Pinpoint the cell where the given text exists, returning its (X, Y) midpoint coordinate. 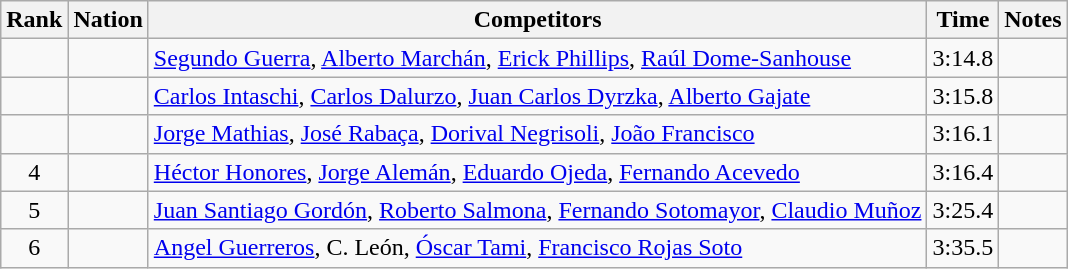
Juan Santiago Gordón, Roberto Salmona, Fernando Sotomayor, Claudio Muñoz (538, 210)
Héctor Honores, Jorge Alemán, Eduardo Ojeda, Fernando Acevedo (538, 172)
Rank (34, 20)
3:16.1 (963, 134)
3:25.4 (963, 210)
Notes (1033, 20)
Angel Guerreros, C. León, Óscar Tami, Francisco Rojas Soto (538, 248)
Competitors (538, 20)
3:15.8 (963, 96)
3:14.8 (963, 58)
6 (34, 248)
3:16.4 (963, 172)
5 (34, 210)
Segundo Guerra, Alberto Marchán, Erick Phillips, Raúl Dome-Sanhouse (538, 58)
Nation (108, 20)
Time (963, 20)
4 (34, 172)
Carlos Intaschi, Carlos Dalurzo, Juan Carlos Dyrzka, Alberto Gajate (538, 96)
3:35.5 (963, 248)
Jorge Mathias, José Rabaça, Dorival Negrisoli, João Francisco (538, 134)
